From the cell containing the given text, extract its center point as (X, Y) coordinate. 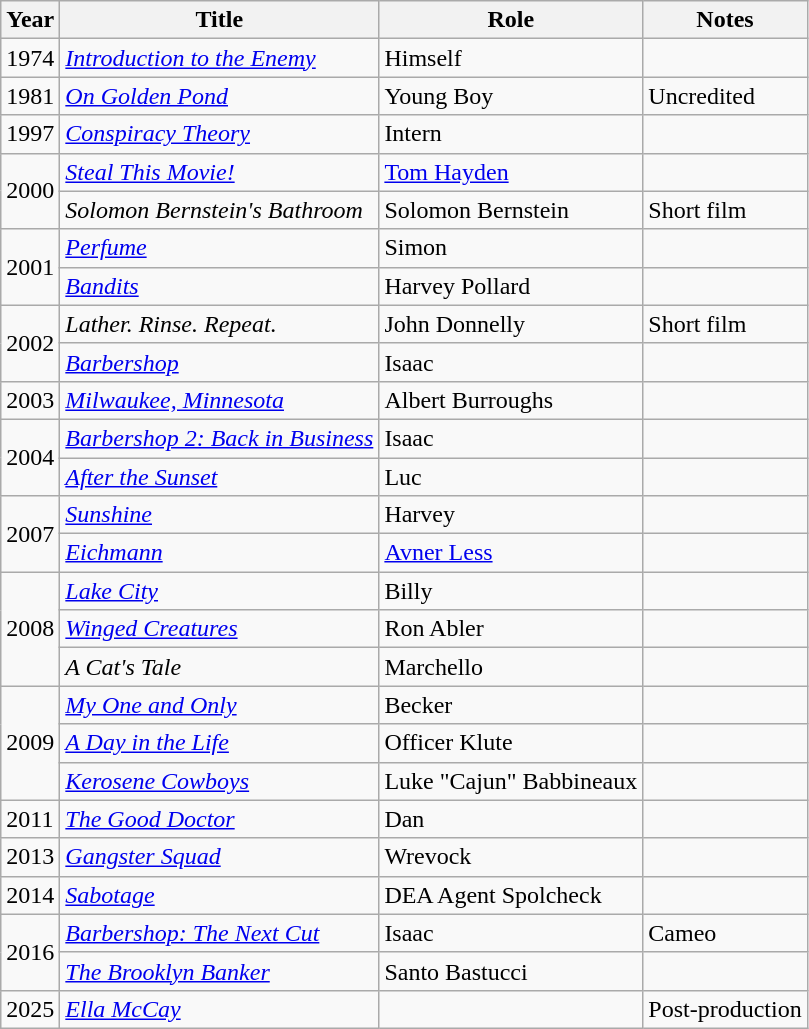
Harvey (511, 515)
My One and Only (220, 705)
2007 (30, 534)
Albert Burroughs (511, 400)
2003 (30, 400)
Post-production (725, 1009)
2000 (30, 191)
On Golden Pond (220, 96)
Perfume (220, 248)
Simon (511, 248)
1997 (30, 134)
Milwaukee, Minnesota (220, 400)
Lake City (220, 591)
A Cat's Tale (220, 667)
Steal This Movie! (220, 172)
Year (30, 20)
2013 (30, 857)
Marchello (511, 667)
1981 (30, 96)
Young Boy (511, 96)
2011 (30, 819)
Ron Abler (511, 629)
John Donnelly (511, 324)
Conspiracy Theory (220, 134)
Eichmann (220, 553)
Notes (725, 20)
Solomon Bernstein (511, 210)
Lather. Rinse. Repeat. (220, 324)
Barbershop 2: Back in Business (220, 438)
The Brooklyn Banker (220, 971)
Sunshine (220, 515)
1974 (30, 58)
Harvey Pollard (511, 286)
2009 (30, 743)
2008 (30, 629)
Billy (511, 591)
After the Sunset (220, 477)
2025 (30, 1009)
Role (511, 20)
Winged Creatures (220, 629)
2016 (30, 952)
Barbershop (220, 362)
Title (220, 20)
Kerosene Cowboys (220, 781)
Avner Less (511, 553)
Officer Klute (511, 743)
Cameo (725, 933)
Wrevock (511, 857)
Introduction to the Enemy (220, 58)
Uncredited (725, 96)
Himself (511, 58)
Tom Hayden (511, 172)
DEA Agent Spolcheck (511, 895)
2002 (30, 343)
Ella McCay (220, 1009)
2014 (30, 895)
Barbershop: The Next Cut (220, 933)
Solomon Bernstein's Bathroom (220, 210)
Santo Bastucci (511, 971)
The Good Doctor (220, 819)
Luc (511, 477)
2001 (30, 267)
A Day in the Life (220, 743)
Intern (511, 134)
Luke "Cajun" Babbineaux (511, 781)
Gangster Squad (220, 857)
2004 (30, 457)
Bandits (220, 286)
Becker (511, 705)
Dan (511, 819)
Sabotage (220, 895)
